Output the (X, Y) coordinate of the center of the cell containing the given text.  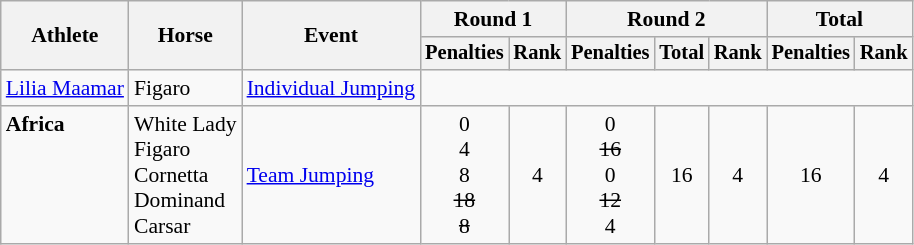
Africa (65, 175)
White LadyFigaroCornettaDominandCarsar (186, 175)
Athlete (65, 36)
Round 1 (493, 19)
0160124 (610, 175)
Horse (186, 36)
Event (332, 36)
Lilia Maamar (65, 88)
Round 2 (666, 19)
Team Jumping (332, 175)
Figaro (186, 88)
048188 (464, 175)
Individual Jumping (332, 88)
